Locate the cell with the specified text and output its [X, Y] center coordinate. 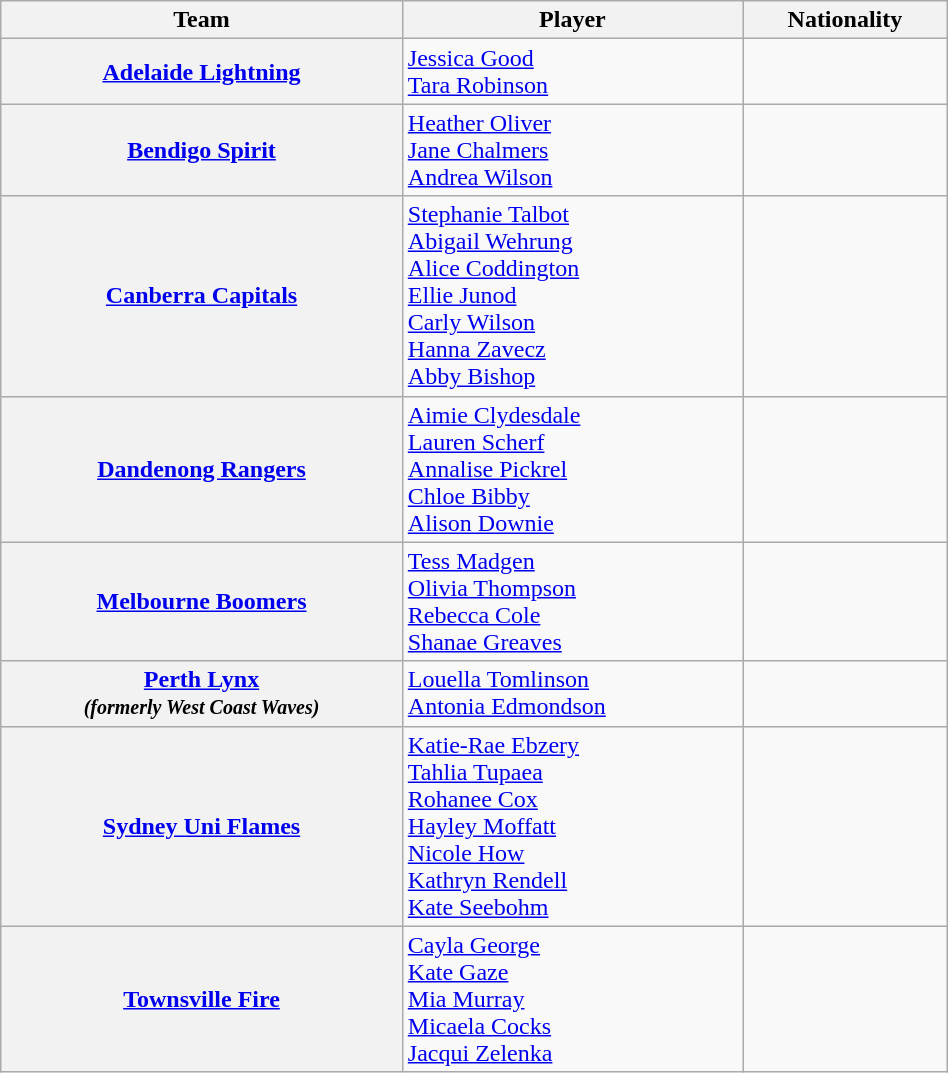
Canberra Capitals [202, 296]
Perth Lynx (formerly West Coast Waves) [202, 694]
Katie-Rae Ebzery Tahlia Tupaea Rohanee Cox Hayley Moffatt Nicole How Kathryn Rendell Kate Seebohm [572, 826]
Nationality [846, 20]
Stephanie Talbot Abigail Wehrung Alice Coddington Ellie Junod Carly Wilson Hanna Zavecz Abby Bishop [572, 296]
Dandenong Rangers [202, 469]
Adelaide Lightning [202, 72]
Player [572, 20]
Aimie Clydesdale Lauren Scherf Annalise Pickrel Chloe Bibby Alison Downie [572, 469]
Louella Tomlinson Antonia Edmondson [572, 694]
Heather Oliver Jane Chalmers Andrea Wilson [572, 150]
Jessica Good Tara Robinson [572, 72]
Team [202, 20]
Bendigo Spirit [202, 150]
Cayla George Kate Gaze Mia Murray Micaela Cocks Jacqui Zelenka [572, 999]
Melbourne Boomers [202, 602]
Townsville Fire [202, 999]
Tess Madgen Olivia Thompson Rebecca Cole Shanae Greaves [572, 602]
Sydney Uni Flames [202, 826]
